Return the (X, Y) coordinate for the center point of the cell that contains the specified text.  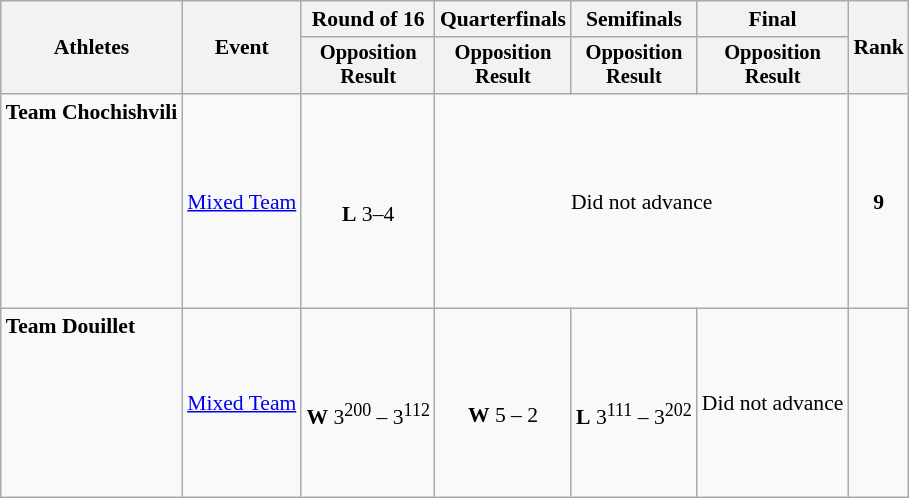
Athletes (92, 48)
Event (242, 48)
Final (773, 19)
9 (878, 201)
Quarterfinals (503, 19)
Team Douillet (92, 404)
Team Chochishvili (92, 201)
Semifinals (634, 19)
W 5 – 2 (503, 404)
L 3111 – 3202 (634, 404)
Round of 16 (368, 19)
Rank (878, 48)
L 3–4 (368, 201)
W 3200 – 3112 (368, 404)
